Find where the given text appears and provide that cell's center as (x, y) coordinate. 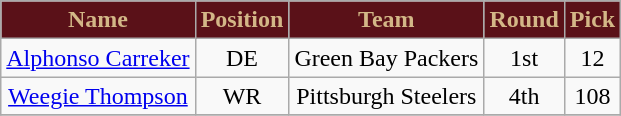
Green Bay Packers (386, 58)
Pick (592, 20)
4th (524, 96)
Alphonso Carreker (98, 58)
1st (524, 58)
Weegie Thompson (98, 96)
DE (242, 58)
WR (242, 96)
108 (592, 96)
Name (98, 20)
Team (386, 20)
Round (524, 20)
Position (242, 20)
12 (592, 58)
Pittsburgh Steelers (386, 96)
